Return the [X, Y] coordinate for the center point of the cell that contains the specified text.  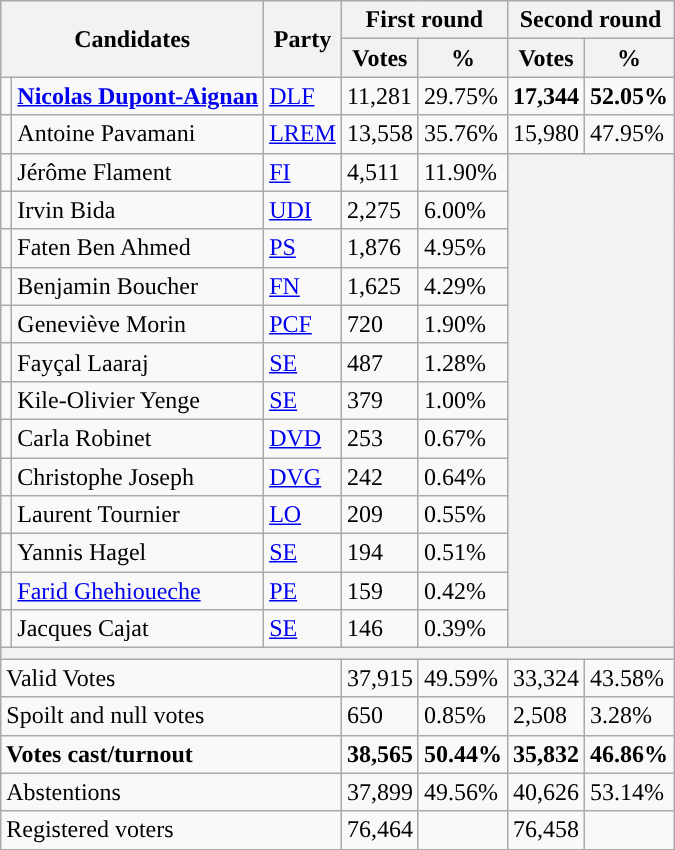
Abstentions [172, 792]
Candidates [132, 39]
0.55% [462, 515]
3.28% [630, 716]
53.14% [630, 792]
Benjamin Boucher [138, 286]
Geneviève Morin [138, 324]
47.95% [630, 134]
Jérôme Flament [138, 172]
Second round [590, 20]
0.64% [462, 477]
Yannis Hagel [138, 553]
11.90% [462, 172]
37,899 [380, 792]
35.76% [462, 134]
159 [380, 591]
33,324 [546, 678]
1,625 [380, 286]
Fayçal Laaraj [138, 362]
76,464 [380, 830]
242 [380, 477]
DLF [303, 96]
DVG [303, 477]
Faten Ben Ahmed [138, 248]
43.58% [630, 678]
2,275 [380, 210]
Nicolas Dupont-Aignan [138, 96]
Spoilt and null votes [172, 716]
0.67% [462, 438]
FN [303, 286]
Carla Robinet [138, 438]
194 [380, 553]
40,626 [546, 792]
37,915 [380, 678]
35,832 [546, 754]
Jacques Cajat [138, 629]
76,458 [546, 830]
4.95% [462, 248]
1.00% [462, 400]
0.42% [462, 591]
Party [303, 39]
FI [303, 172]
2,508 [546, 716]
720 [380, 324]
15,980 [546, 134]
UDI [303, 210]
1.28% [462, 362]
First round [424, 20]
Registered voters [172, 830]
PCF [303, 324]
29.75% [462, 96]
6.00% [462, 210]
487 [380, 362]
Antoine Pavamani [138, 134]
PE [303, 591]
LREM [303, 134]
4.29% [462, 286]
49.59% [462, 678]
Irvin Bida [138, 210]
Christophe Joseph [138, 477]
1.90% [462, 324]
DVD [303, 438]
650 [380, 716]
0.51% [462, 553]
253 [380, 438]
49.56% [462, 792]
209 [380, 515]
Votes cast/turnout [172, 754]
Laurent Tournier [138, 515]
13,558 [380, 134]
0.39% [462, 629]
LO [303, 515]
Valid Votes [172, 678]
Farid Ghehioueche [138, 591]
146 [380, 629]
50.44% [462, 754]
38,565 [380, 754]
Kile-Olivier Yenge [138, 400]
379 [380, 400]
46.86% [630, 754]
0.85% [462, 716]
11,281 [380, 96]
17,344 [546, 96]
1,876 [380, 248]
4,511 [380, 172]
PS [303, 248]
52.05% [630, 96]
